Extract the [X, Y] coordinate from the center of the cell holding the provided text.  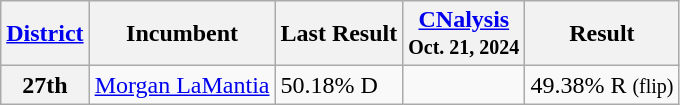
49.38% R (flip) [602, 85]
Last Result [339, 34]
Result [602, 34]
Incumbent [182, 34]
Morgan LaMantia [182, 85]
50.18% D [339, 85]
CNalysisOct. 21, 2024 [464, 34]
District [45, 34]
27th [45, 85]
